Return [x, y] of the center of cell containing provided text 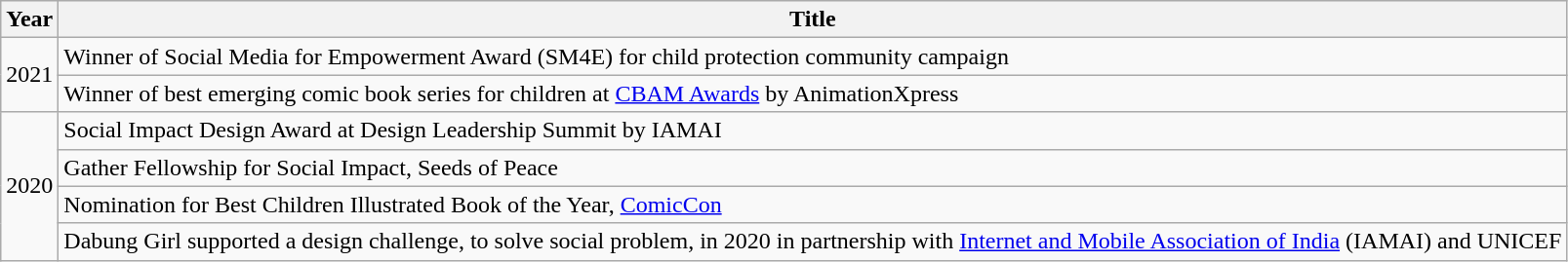
2020 [29, 186]
Winner of Social Media for Empowerment Award (SM4E) for child protection community campaign [813, 56]
Social Impact Design Award at Design Leadership Summit by IAMAI [813, 131]
Year [29, 19]
Nomination for Best Children Illustrated Book of the Year, ComicCon [813, 205]
Winner of best emerging comic book series for children at CBAM Awards by AnimationXpress [813, 94]
2021 [29, 75]
Title [813, 19]
Gather Fellowship for Social Impact, Seeds of Peace [813, 168]
